Find where the given text appears and provide that cell's center as [x, y] coordinate. 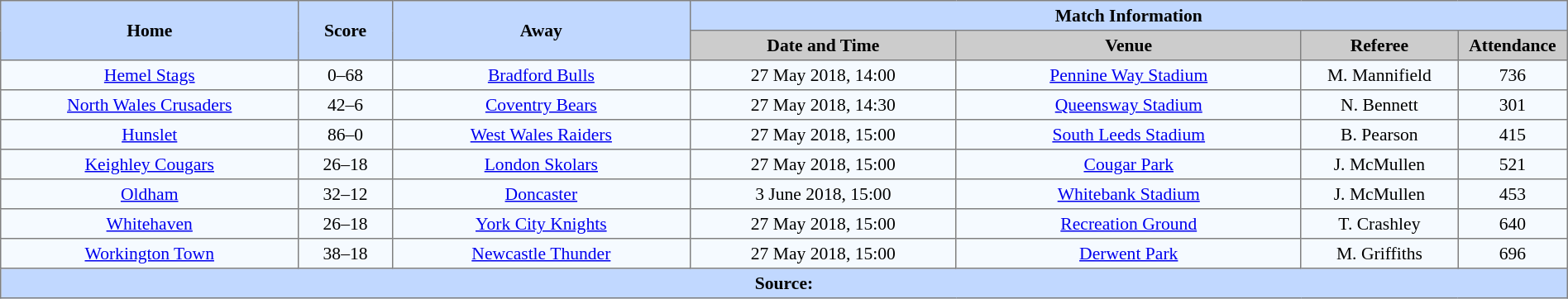
696 [1513, 254]
3 June 2018, 15:00 [823, 194]
301 [1513, 105]
Doncaster [541, 194]
West Wales Raiders [541, 135]
Date and Time [823, 45]
0–68 [346, 75]
42–6 [346, 105]
415 [1513, 135]
South Leeds Stadium [1128, 135]
Match Information [1128, 16]
Hunslet [150, 135]
York City Knights [541, 224]
Keighley Cougars [150, 164]
Whitehaven [150, 224]
640 [1513, 224]
Oldham [150, 194]
86–0 [346, 135]
Cougar Park [1128, 164]
Hemel Stags [150, 75]
38–18 [346, 254]
Bradford Bulls [541, 75]
M. Mannifield [1379, 75]
32–12 [346, 194]
736 [1513, 75]
Workington Town [150, 254]
Whitebank Stadium [1128, 194]
Pennine Way Stadium [1128, 75]
27 May 2018, 14:30 [823, 105]
Recreation Ground [1128, 224]
Coventry Bears [541, 105]
M. Griffiths [1379, 254]
Derwent Park [1128, 254]
London Skolars [541, 164]
T. Crashley [1379, 224]
Venue [1128, 45]
Away [541, 31]
27 May 2018, 14:00 [823, 75]
Referee [1379, 45]
Score [346, 31]
Queensway Stadium [1128, 105]
453 [1513, 194]
Source: [784, 283]
B. Pearson [1379, 135]
Newcastle Thunder [541, 254]
Home [150, 31]
521 [1513, 164]
N. Bennett [1379, 105]
Attendance [1513, 45]
North Wales Crusaders [150, 105]
